Extract the [x, y] coordinate from the center of the cell holding the provided text.  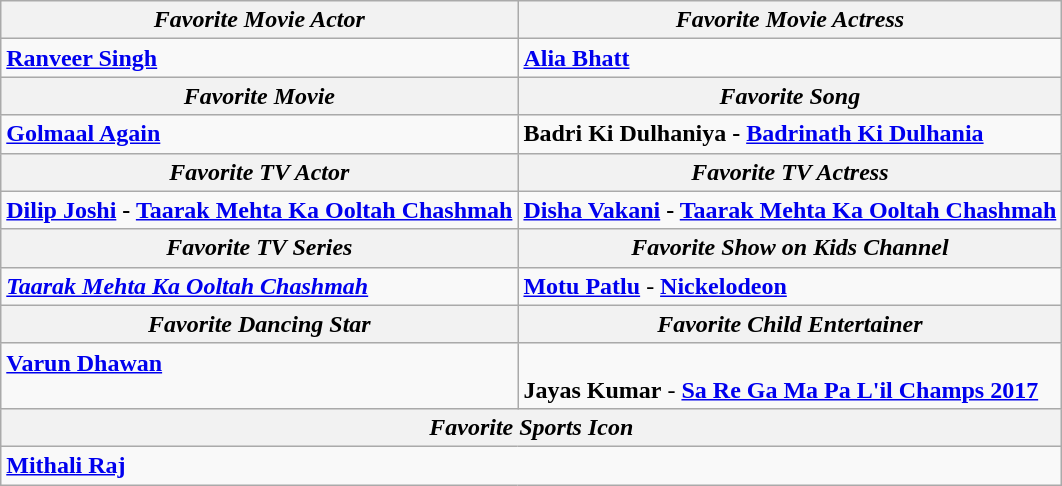
Favorite Movie Actor [260, 20]
Mithali Raj [532, 465]
Disha Vakani - Taarak Mehta Ka Ooltah Chashmah [790, 210]
Favorite TV Actress [790, 172]
Favorite TV Series [260, 248]
Favorite Movie [260, 96]
Favorite Show on Kids Channel [790, 248]
Badri Ki Dulhaniya - Badrinath Ki Dulhania [790, 134]
Dilip Joshi - Taarak Mehta Ka Ooltah Chashmah [260, 210]
Favorite TV Actor [260, 172]
Golmaal Again [260, 134]
Ranveer Singh [260, 58]
Favorite Child Entertainer [790, 324]
Favorite Sports Icon [532, 427]
Jayas Kumar - Sa Re Ga Ma Pa L'il Champs 2017 [790, 376]
Favorite Dancing Star [260, 324]
Taarak Mehta Ka Ooltah Chashmah [260, 286]
Favorite Song [790, 96]
Favorite Movie Actress [790, 20]
Motu Patlu - Nickelodeon [790, 286]
Varun Dhawan [260, 376]
Alia Bhatt [790, 58]
